Return (x, y) of the center of cell containing provided text 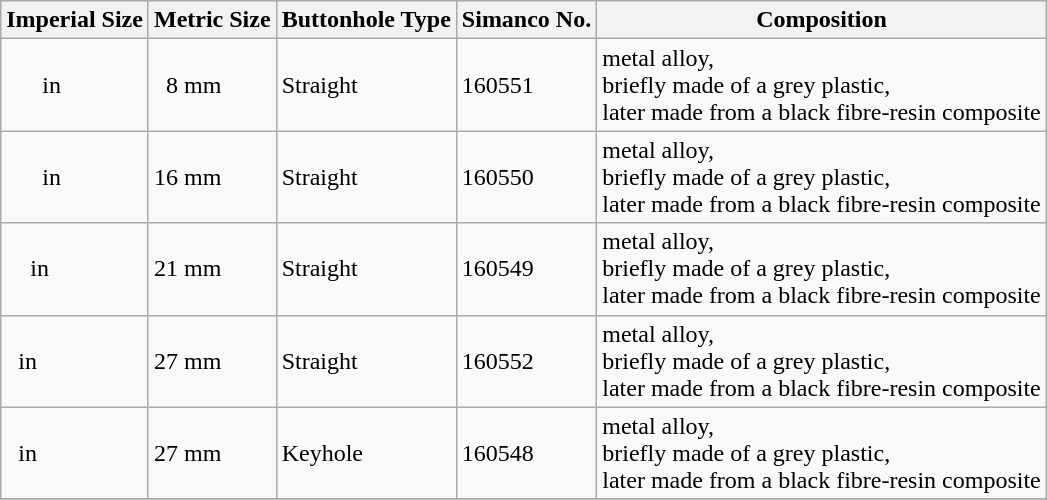
16 mm (212, 177)
Simanco No. (526, 20)
21 mm (212, 269)
Buttonhole Type (366, 20)
Composition (822, 20)
160551 (526, 85)
8 mm (212, 85)
Imperial Size (75, 20)
160548 (526, 453)
Keyhole (366, 453)
Metric Size (212, 20)
160550 (526, 177)
160549 (526, 269)
160552 (526, 361)
